For the text-containing cell, return its midpoint in [x, y] coordinate format. 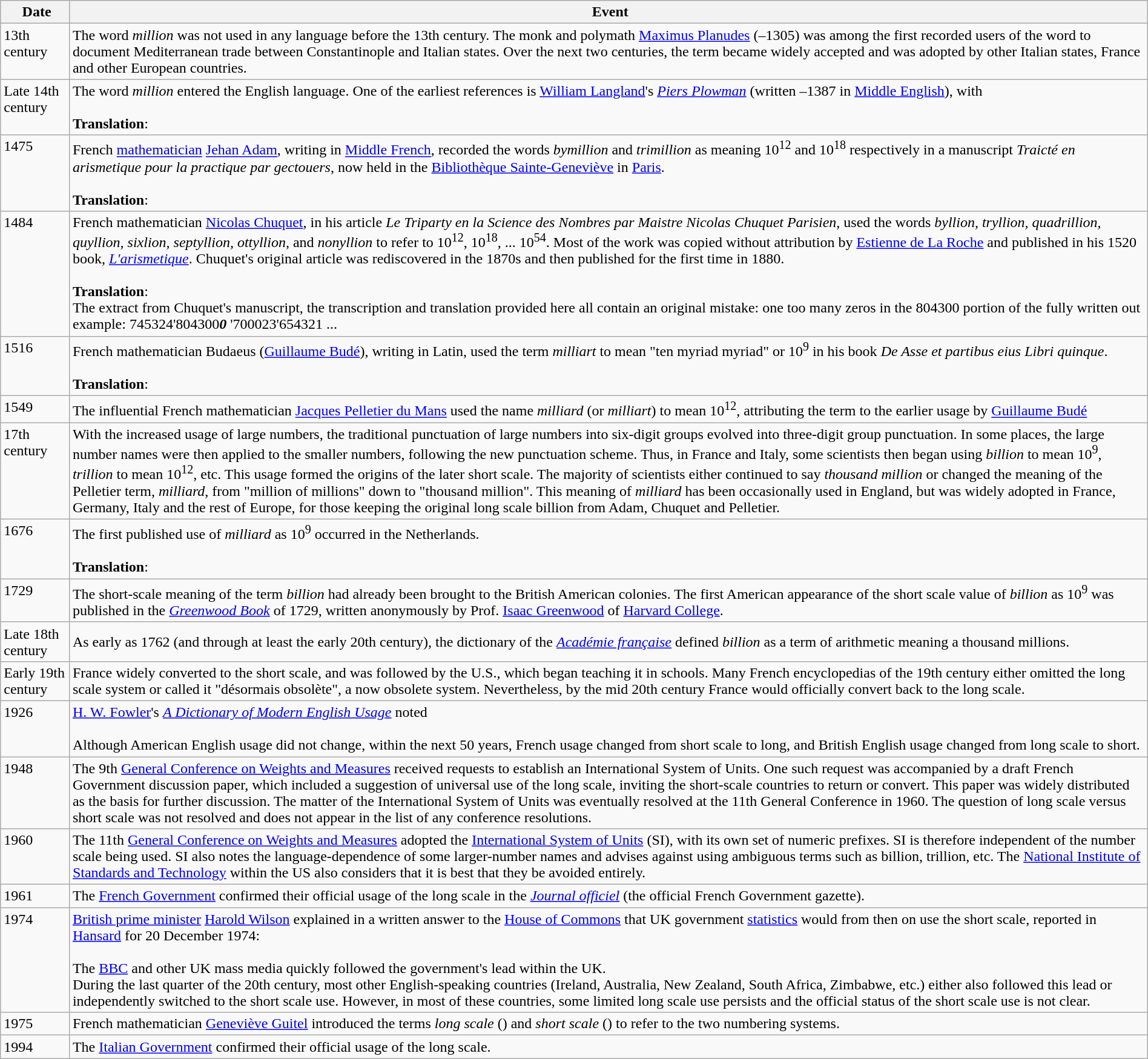
The first published use of milliard as 109 occurred in the Netherlands.Translation: [608, 549]
Early 19th century [35, 681]
Date [35, 12]
1948 [35, 793]
Late 18th century [35, 642]
1729 [35, 601]
1974 [35, 960]
17th century [35, 471]
1960 [35, 857]
1516 [35, 366]
Event [608, 12]
The Italian Government confirmed their official usage of the long scale. [608, 1047]
1549 [35, 409]
1676 [35, 549]
Late 14th century [35, 107]
1926 [35, 728]
1994 [35, 1047]
1484 [35, 274]
1975 [35, 1024]
French mathematician Geneviève Guitel introduced the terms long scale () and short scale () to refer to the two numbering systems. [608, 1024]
13th century [35, 51]
The French Government confirmed their official usage of the long scale in the Journal officiel (the official French Government gazette). [608, 896]
1475 [35, 173]
1961 [35, 896]
